Search for the cell housing the specified text and yield its [x, y] center coordinate. 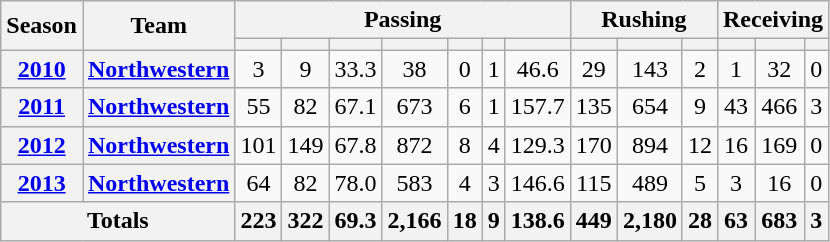
135 [594, 107]
Season [42, 26]
Passing [402, 20]
101 [258, 145]
33.3 [356, 69]
8 [464, 145]
2,166 [414, 221]
143 [650, 69]
32 [779, 69]
5 [700, 183]
872 [414, 145]
29 [594, 69]
138.6 [538, 221]
129.3 [538, 145]
38 [414, 69]
55 [258, 107]
322 [306, 221]
69.3 [356, 221]
223 [258, 221]
64 [258, 183]
157.7 [538, 107]
78.0 [356, 183]
67.8 [356, 145]
43 [736, 107]
Rushing [644, 20]
146.6 [538, 183]
683 [779, 221]
2012 [42, 145]
115 [594, 183]
12 [700, 145]
2013 [42, 183]
654 [650, 107]
2,180 [650, 221]
63 [736, 221]
2011 [42, 107]
149 [306, 145]
466 [779, 107]
28 [700, 221]
18 [464, 221]
2010 [42, 69]
489 [650, 183]
Totals [118, 221]
583 [414, 183]
2 [700, 69]
449 [594, 221]
673 [414, 107]
169 [779, 145]
6 [464, 107]
67.1 [356, 107]
46.6 [538, 69]
Receiving [772, 20]
894 [650, 145]
170 [594, 145]
Team [158, 26]
